Pinpoint the cell where the given text exists, returning its (X, Y) midpoint coordinate. 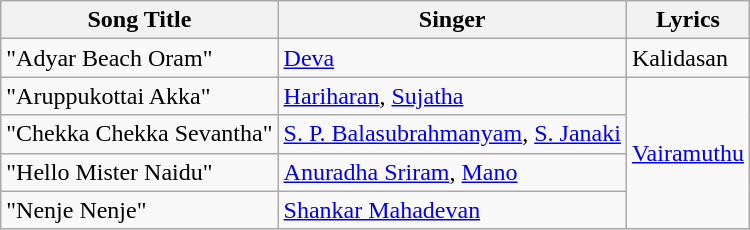
"Adyar Beach Oram" (140, 58)
Anuradha Sriram, Mano (452, 172)
Kalidasan (688, 58)
"Chekka Chekka Sevantha" (140, 134)
Shankar Mahadevan (452, 210)
Singer (452, 20)
"Nenje Nenje" (140, 210)
S. P. Balasubrahmanyam, S. Janaki (452, 134)
"Aruppukottai Akka" (140, 96)
Song Title (140, 20)
Deva (452, 58)
Hariharan, Sujatha (452, 96)
"Hello Mister Naidu" (140, 172)
Vairamuthu (688, 153)
Lyrics (688, 20)
